From the cell containing the given text, extract its center point as [x, y] coordinate. 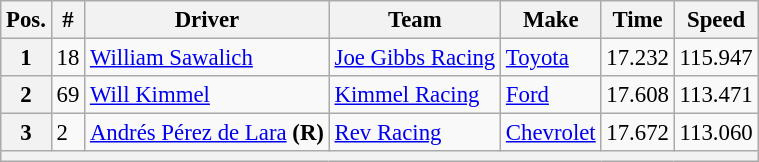
113.471 [716, 95]
Time [638, 20]
Driver [208, 20]
17.232 [638, 58]
Make [551, 20]
1 [26, 58]
113.060 [716, 133]
Pos. [26, 20]
Team [414, 20]
Speed [716, 20]
3 [26, 133]
Chevrolet [551, 133]
Toyota [551, 58]
Kimmel Racing [414, 95]
Rev Racing [414, 133]
Ford [551, 95]
17.672 [638, 133]
115.947 [716, 58]
Joe Gibbs Racing [414, 58]
# [68, 20]
Will Kimmel [208, 95]
18 [68, 58]
Andrés Pérez de Lara (R) [208, 133]
69 [68, 95]
17.608 [638, 95]
William Sawalich [208, 58]
